Output the [X, Y] coordinate of the center of the cell containing the given text.  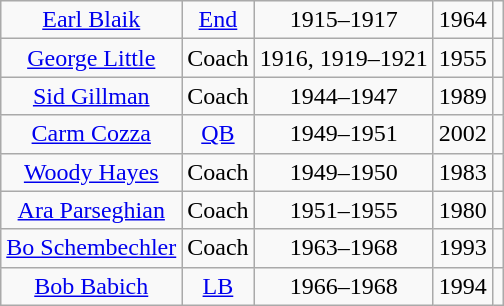
1966–1968 [344, 286]
Woody Hayes [92, 172]
1944–1947 [344, 96]
1955 [462, 58]
1993 [462, 248]
1949–1950 [344, 172]
1963–1968 [344, 248]
1980 [462, 210]
2002 [462, 134]
LB [218, 286]
1994 [462, 286]
Carm Cozza [92, 134]
1964 [462, 20]
1983 [462, 172]
1949–1951 [344, 134]
1915–1917 [344, 20]
1951–1955 [344, 210]
QB [218, 134]
Earl Blaik [92, 20]
Sid Gillman [92, 96]
Bob Babich [92, 286]
End [218, 20]
1989 [462, 96]
1916, 1919–1921 [344, 58]
Bo Schembechler [92, 248]
George Little [92, 58]
Ara Parseghian [92, 210]
